Provide the (X, Y) coordinate of the cell's center where the given text is located.  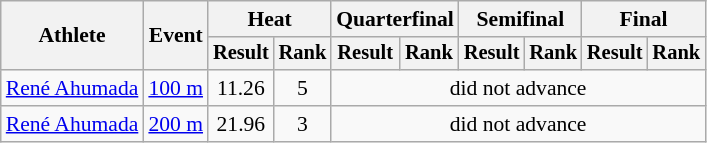
Semifinal (520, 19)
Quarterfinal (395, 19)
3 (303, 124)
Heat (270, 19)
21.96 (241, 124)
Final (644, 19)
Athlete (72, 36)
5 (303, 88)
200 m (176, 124)
100 m (176, 88)
Event (176, 36)
11.26 (241, 88)
